Detect which cell encompasses the target text, then output its (X, Y) center coordinate. 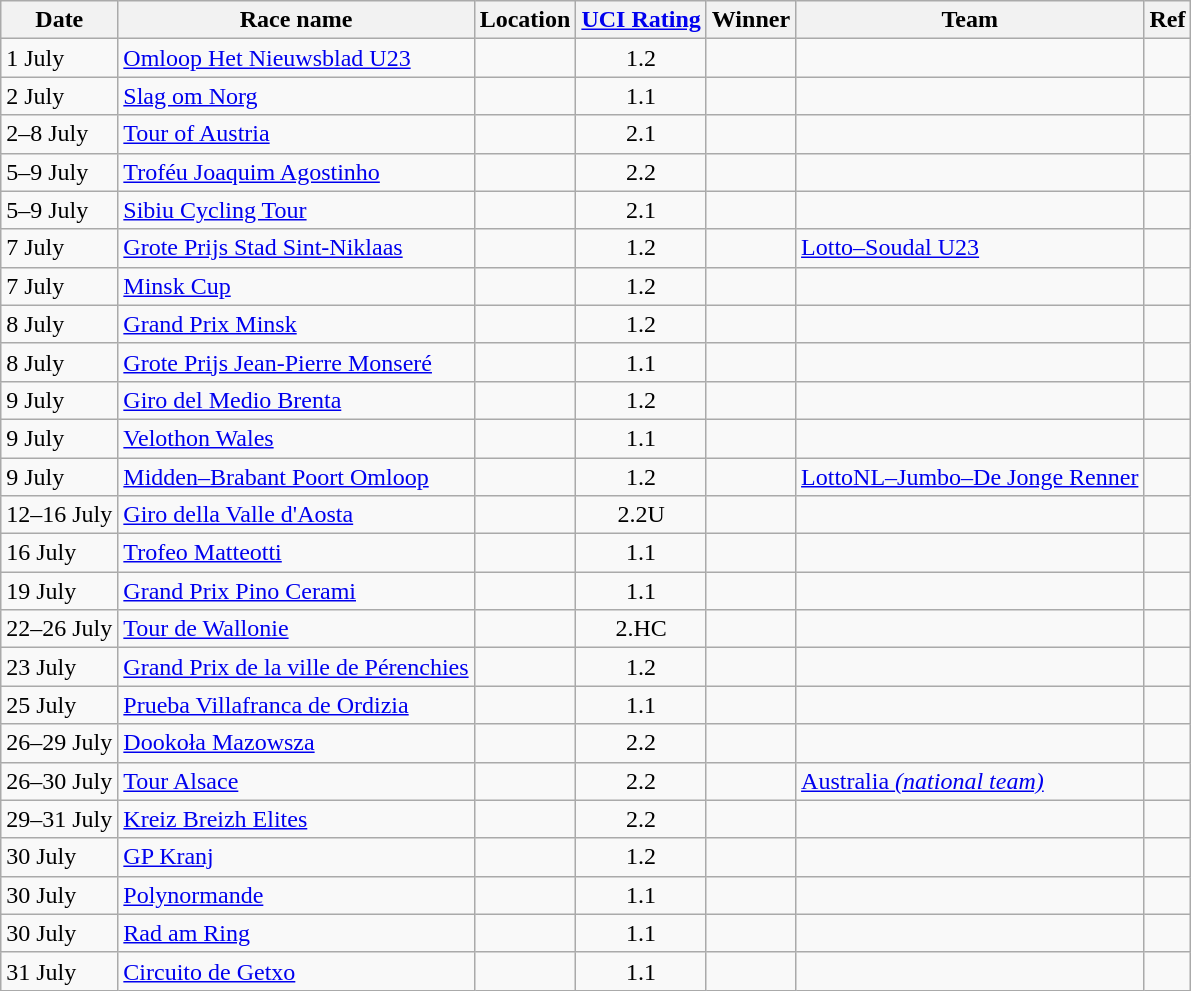
31 July (60, 971)
Giro della Valle d'Aosta (296, 515)
Grand Prix de la ville de Pérenchies (296, 667)
LottoNL–Jumbo–De Jonge Renner (970, 477)
12–16 July (60, 515)
1 July (60, 58)
16 July (60, 553)
22–26 July (60, 629)
Slag om Norg (296, 96)
Grand Prix Minsk (296, 324)
26–29 July (60, 743)
Trofeo Matteotti (296, 553)
Ref (1168, 20)
Grand Prix Pino Cerami (296, 591)
Polynormande (296, 895)
2.HC (641, 629)
29–31 July (60, 819)
2.2U (641, 515)
Lotto–Soudal U23 (970, 248)
Rad am Ring (296, 933)
2–8 July (60, 134)
Grote Prijs Jean-Pierre Monseré (296, 362)
2 July (60, 96)
Sibiu Cycling Tour (296, 210)
23 July (60, 667)
26–30 July (60, 781)
Australia (national team) (970, 781)
Team (970, 20)
Midden–Brabant Poort Omloop (296, 477)
25 July (60, 705)
Giro del Medio Brenta (296, 400)
Dookoła Mazowsza (296, 743)
GP Kranj (296, 857)
Location (525, 20)
Kreiz Breizh Elites (296, 819)
19 July (60, 591)
Race name (296, 20)
UCI Rating (641, 20)
Tour of Austria (296, 134)
Omloop Het Nieuwsblad U23 (296, 58)
Date (60, 20)
Velothon Wales (296, 438)
Troféu Joaquim Agostinho (296, 172)
Tour Alsace (296, 781)
Minsk Cup (296, 286)
Tour de Wallonie (296, 629)
Grote Prijs Stad Sint-Niklaas (296, 248)
Prueba Villafranca de Ordizia (296, 705)
Winner (750, 20)
Circuito de Getxo (296, 971)
